Find where the given text appears and provide that cell's center as [X, Y] coordinate. 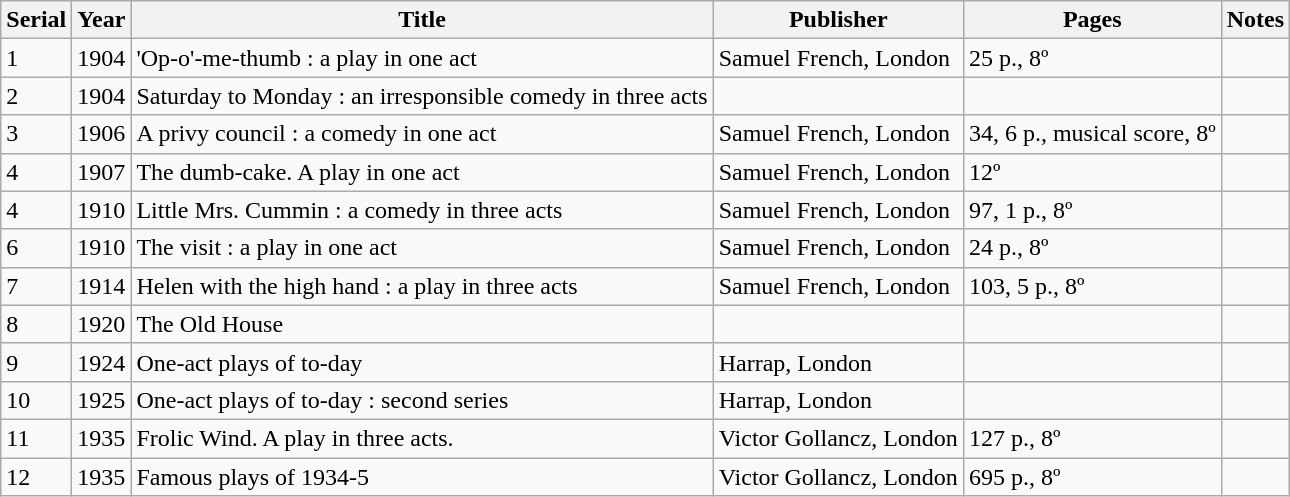
Year [102, 20]
One-act plays of to-day : second series [422, 400]
Famous plays of 1934-5 [422, 477]
Helen with the high hand : a play in three acts [422, 286]
3 [36, 134]
1906 [102, 134]
A privy council : a comedy in one act [422, 134]
8 [36, 324]
11 [36, 438]
1920 [102, 324]
25 p., 8º [1092, 58]
Title [422, 20]
12º [1092, 172]
The visit : a play in one act [422, 248]
Saturday to Monday : an irresponsible comedy in three acts [422, 96]
1 [36, 58]
97, 1 p., 8º [1092, 210]
The Old House [422, 324]
1924 [102, 362]
1907 [102, 172]
'Op-o'-me-thumb : a play in one act [422, 58]
Little Mrs. Cummin : a comedy in three acts [422, 210]
10 [36, 400]
The dumb-cake. A play in one act [422, 172]
103, 5 p., 8º [1092, 286]
127 p., 8º [1092, 438]
9 [36, 362]
Notes [1255, 20]
1925 [102, 400]
695 p., 8º [1092, 477]
34, 6 p., musical score, 8º [1092, 134]
24 p., 8º [1092, 248]
Frolic Wind. A play in three acts. [422, 438]
One-act plays of to-day [422, 362]
12 [36, 477]
Pages [1092, 20]
Publisher [838, 20]
Serial [36, 20]
2 [36, 96]
1914 [102, 286]
7 [36, 286]
6 [36, 248]
